Identify which cell holds the provided text, then report its (X, Y) central coordinate. 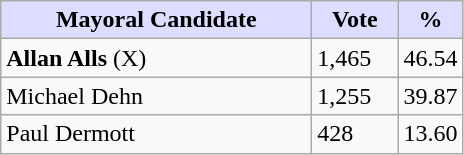
% (430, 20)
1,255 (355, 96)
46.54 (430, 58)
Paul Dermott (156, 134)
Vote (355, 20)
Mayoral Candidate (156, 20)
Michael Dehn (156, 96)
Allan Alls (X) (156, 58)
1,465 (355, 58)
39.87 (430, 96)
428 (355, 134)
13.60 (430, 134)
